Determine the [X, Y] coordinate at the center of the cell enclosing the given text.  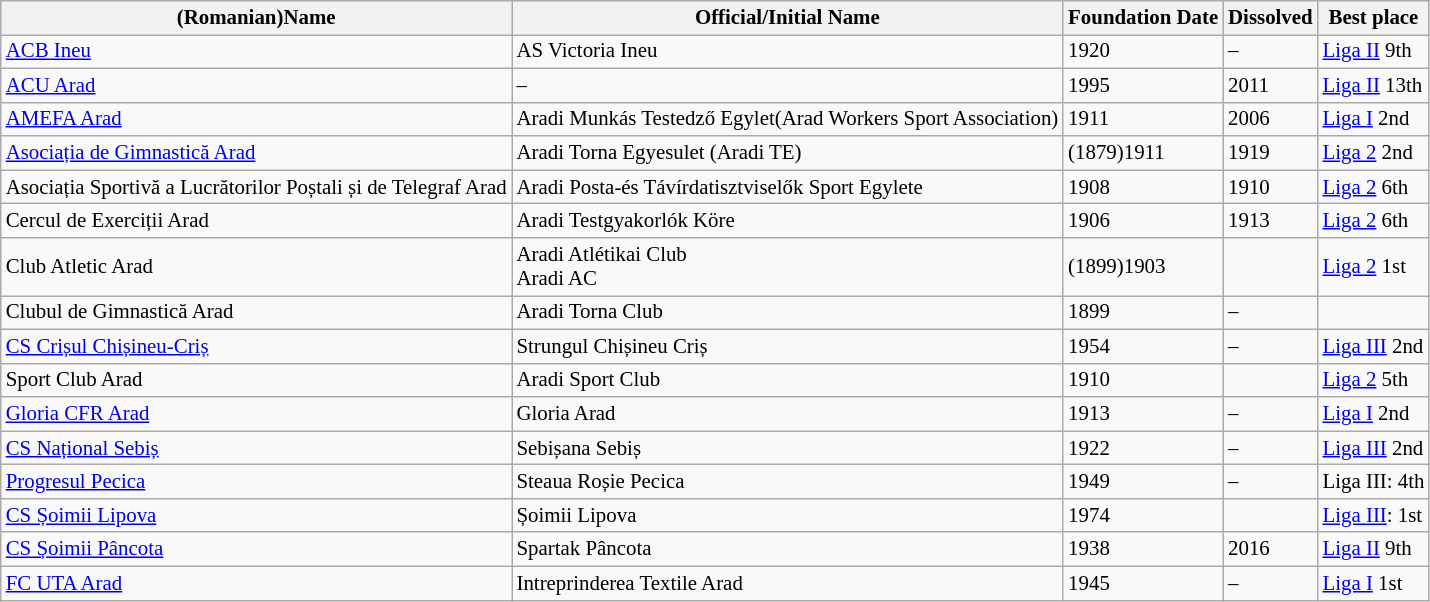
Strungul Chișineu Criș [788, 346]
Gloria CFR Arad [256, 414]
1949 [1143, 482]
Liga III: 1st [1374, 515]
Liga 2 2nd [1374, 153]
Best place [1374, 18]
Aradi Atlétikai ClubAradi AC [788, 267]
CS Șoimii Pâncota [256, 549]
Asociația de Gimnastică Arad [256, 153]
1938 [1143, 549]
ACU Arad [256, 85]
Șoimii Lipova [788, 515]
Clubul de Gimnastică Arad [256, 312]
AMEFA Arad [256, 119]
Spartak Pâncota [788, 549]
1920 [1143, 51]
1908 [1143, 187]
Aradi Torna Egyesulet (Aradi TE) [788, 153]
1974 [1143, 515]
1922 [1143, 448]
Cercul de Exerciții Arad [256, 221]
2011 [1270, 85]
CS Crișul Chișineu-Criș [256, 346]
Dissolved [1270, 18]
FC UTA Arad [256, 583]
Aradi Posta-és Távírdatisztviselők Sport Egylete [788, 187]
CS Național Sebiș [256, 448]
1954 [1143, 346]
Gloria Arad [788, 414]
Intreprinderea Textile Arad [788, 583]
CS Șoimii Lipova [256, 515]
Foundation Date [1143, 18]
(1879)1911 [1143, 153]
Asociația Sportivă a Lucrătorilor Poștali și de Telegraf Arad [256, 187]
1945 [1143, 583]
1906 [1143, 221]
Liga II 13th [1374, 85]
2016 [1270, 549]
Aradi Torna Club [788, 312]
ACB Ineu [256, 51]
1911 [1143, 119]
(1899)1903 [1143, 267]
Club Atletic Arad [256, 267]
Sport Club Arad [256, 380]
(Romanian)Name [256, 18]
1899 [1143, 312]
1995 [1143, 85]
Liga 2 1st [1374, 267]
Progresul Pecica [256, 482]
Liga I 1st [1374, 583]
2006 [1270, 119]
Sebișana Sebiș [788, 448]
Official/Initial Name [788, 18]
Aradi Testgyakorlók Köre [788, 221]
1919 [1270, 153]
Aradi Sport Club [788, 380]
AS Victoria Ineu [788, 51]
Aradi Munkás Testedző Egylet(Arad Workers Sport Association) [788, 119]
Liga 2 5th [1374, 380]
Liga III: 4th [1374, 482]
Steaua Roșie Pecica [788, 482]
